For the text-containing cell, return its midpoint in (X, Y) coordinate format. 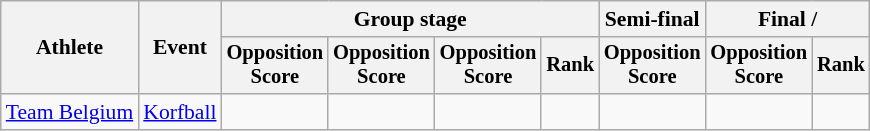
Event (180, 48)
Group stage (410, 19)
Korfball (180, 112)
Semi-final (652, 19)
Team Belgium (70, 112)
Final / (787, 19)
Athlete (70, 48)
